Locate the cell with the specified text and output its (x, y) center coordinate. 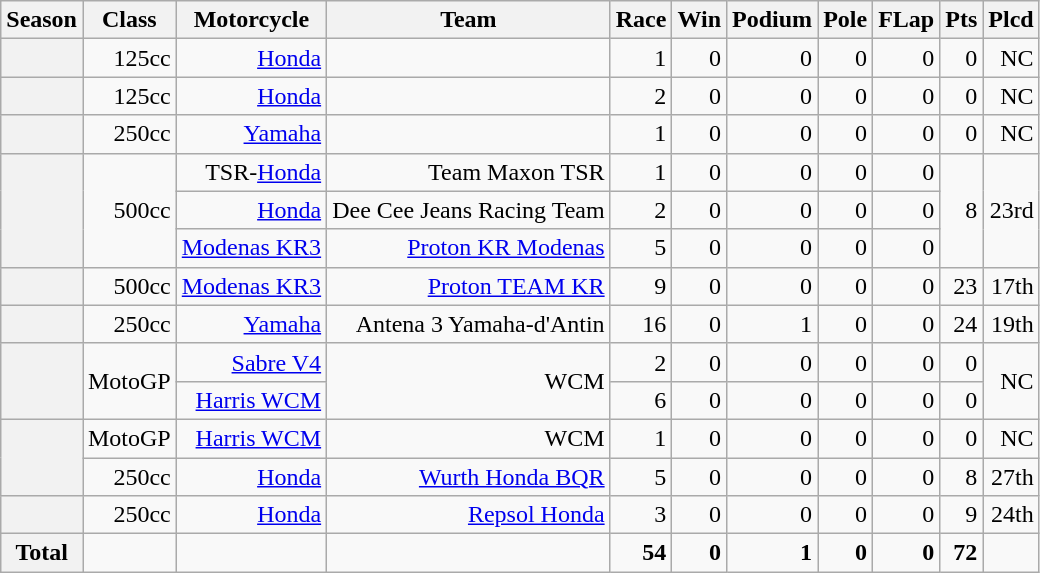
FLap (906, 20)
Win (700, 20)
Repsol Honda (469, 515)
Proton TEAM KR (469, 286)
Wurth Honda BQR (469, 477)
3 (641, 515)
Class (129, 20)
Pts (962, 20)
27th (1011, 477)
24th (1011, 515)
Team (469, 20)
Team Maxon TSR (469, 172)
72 (962, 553)
23rd (1011, 210)
Podium (772, 20)
Motorcycle (251, 20)
Race (641, 20)
Total (42, 553)
Dee Cee Jeans Racing Team (469, 210)
24 (962, 324)
17th (1011, 286)
Sabre V4 (251, 362)
16 (641, 324)
6 (641, 400)
19th (1011, 324)
Antena 3 Yamaha-d'Antin (469, 324)
Proton KR Modenas (469, 248)
23 (962, 286)
54 (641, 553)
Pole (846, 20)
Plcd (1011, 20)
Season (42, 20)
TSR-Honda (251, 172)
